Locate the cell with the specified text and output its (X, Y) center coordinate. 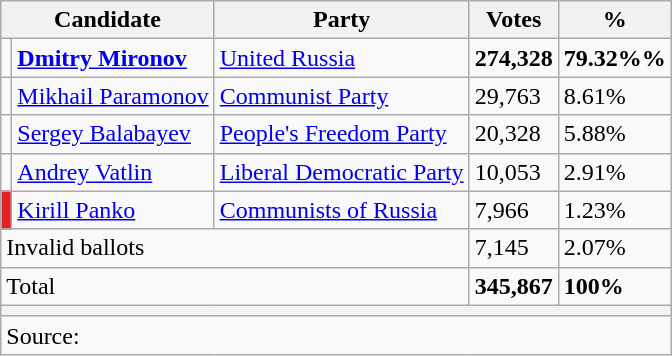
Mikhail Paramonov (113, 96)
7,966 (514, 210)
Liberal Democratic Party (342, 172)
100% (614, 286)
Invalid ballots (235, 248)
Dmitry Mironov (113, 58)
29,763 (514, 96)
5.88% (614, 134)
Communists of Russia (342, 210)
1.23% (614, 210)
Candidate (108, 20)
People's Freedom Party (342, 134)
% (614, 20)
8.61% (614, 96)
345,867 (514, 286)
Kirill Panko (113, 210)
Source: (336, 335)
10,053 (514, 172)
Party (342, 20)
2.07% (614, 248)
7,145 (514, 248)
20,328 (514, 134)
Sergey Balabayev (113, 134)
79.32%% (614, 58)
United Russia (342, 58)
Communist Party (342, 96)
2.91% (614, 172)
274,328 (514, 58)
Total (235, 286)
Andrey Vatlin (113, 172)
Votes (514, 20)
